Identify which cell holds the provided text, then report its [X, Y] central coordinate. 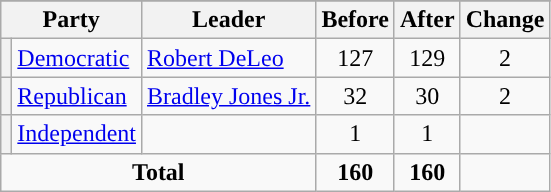
Independent [77, 134]
30 [427, 96]
Leader [228, 20]
Party [72, 20]
127 [356, 58]
After [427, 20]
Total [158, 172]
Democratic [77, 58]
Before [356, 20]
Bradley Jones Jr. [228, 96]
Change [505, 20]
Republican [77, 96]
32 [356, 96]
Robert DeLeo [228, 58]
129 [427, 58]
